Determine the [x, y] coordinate at the center of the cell enclosing the given text.  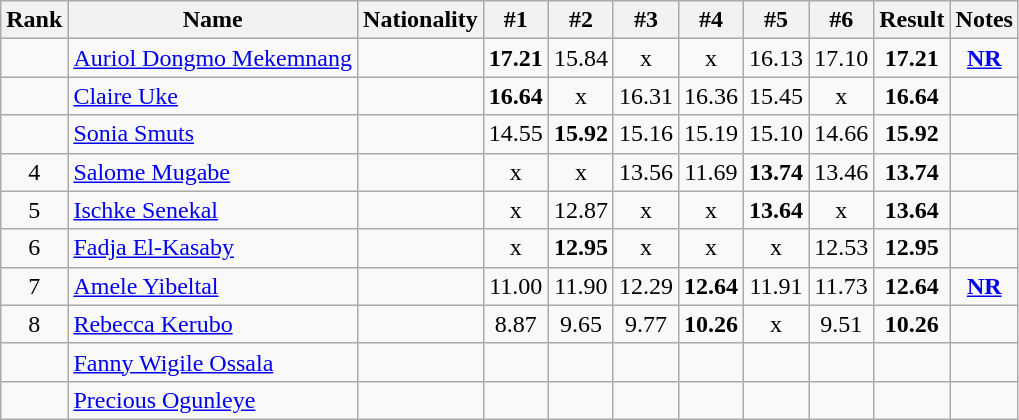
4 [34, 172]
Name [213, 20]
14.55 [516, 134]
9.65 [580, 324]
12.87 [580, 210]
8.87 [516, 324]
Fadja El-Kasaby [213, 248]
11.69 [710, 172]
11.91 [776, 286]
12.29 [646, 286]
16.31 [646, 96]
15.19 [710, 134]
Auriol Dongmo Mekemnang [213, 58]
15.10 [776, 134]
Fanny Wigile Ossala [213, 362]
Rebecca Kerubo [213, 324]
Claire Uke [213, 96]
Amele Yibeltal [213, 286]
15.84 [580, 58]
13.56 [646, 172]
Nationality [421, 20]
9.51 [842, 324]
Sonia Smuts [213, 134]
Salome Mugabe [213, 172]
12.53 [842, 248]
7 [34, 286]
#2 [580, 20]
Precious Ogunleye [213, 400]
#6 [842, 20]
15.16 [646, 134]
15.45 [776, 96]
14.66 [842, 134]
Ischke Senekal [213, 210]
6 [34, 248]
8 [34, 324]
9.77 [646, 324]
Notes [984, 20]
17.10 [842, 58]
11.00 [516, 286]
5 [34, 210]
#1 [516, 20]
11.73 [842, 286]
11.90 [580, 286]
16.13 [776, 58]
Result [912, 20]
13.46 [842, 172]
Rank [34, 20]
16.36 [710, 96]
#5 [776, 20]
#3 [646, 20]
#4 [710, 20]
